Return [x, y] of the center of cell containing provided text 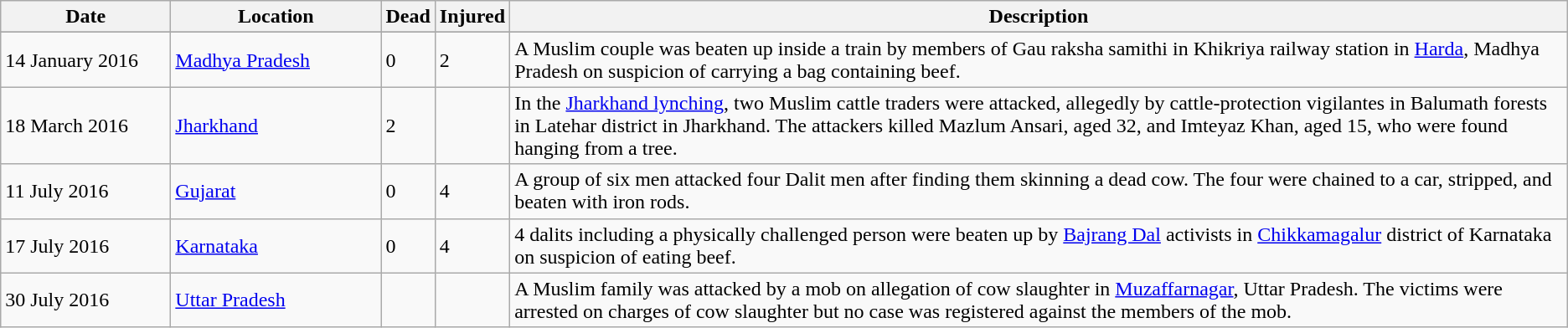
14 January 2016 [85, 60]
Location [276, 17]
Karnataka [276, 246]
Jharkhand [276, 126]
Uttar Pradesh [276, 300]
Date [85, 17]
Injured [472, 17]
17 July 2016 [85, 246]
Dead [408, 17]
11 July 2016 [85, 191]
Description [1039, 17]
18 March 2016 [85, 126]
30 July 2016 [85, 300]
Gujarat [276, 191]
Madhya Pradesh [276, 60]
